Find where the given text appears and provide that cell's center as [X, Y] coordinate. 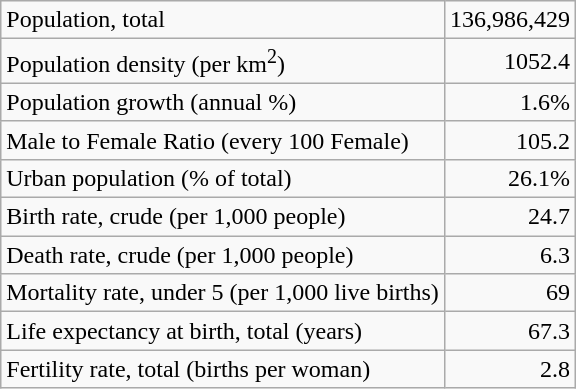
26.1% [510, 178]
Mortality rate, under 5 (per 1,000 live births) [223, 293]
Death rate, crude (per 1,000 people) [223, 255]
105.2 [510, 140]
69 [510, 293]
136,986,429 [510, 20]
Life expectancy at birth, total (years) [223, 331]
2.8 [510, 369]
1.6% [510, 102]
Population density (per km2) [223, 62]
Population growth (annual %) [223, 102]
6.3 [510, 255]
Male to Female Ratio (every 100 Female) [223, 140]
Population, total [223, 20]
Birth rate, crude (per 1,000 people) [223, 217]
24.7 [510, 217]
Urban population (% of total) [223, 178]
1052.4 [510, 62]
67.3 [510, 331]
Fertility rate, total (births per woman) [223, 369]
